Capture the cell that displays the provided text and extract its (x, y) central coordinate. 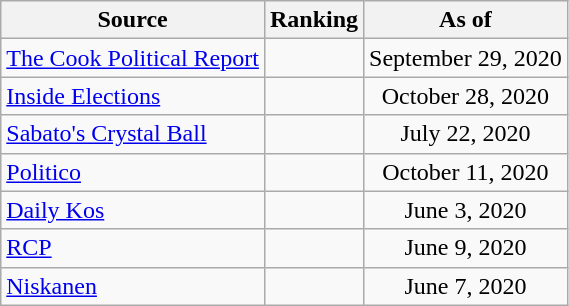
Politico (133, 172)
Inside Elections (133, 96)
June 7, 2020 (466, 286)
Source (133, 20)
September 29, 2020 (466, 58)
October 28, 2020 (466, 96)
Niskanen (133, 286)
The Cook Political Report (133, 58)
Ranking (314, 20)
July 22, 2020 (466, 134)
June 3, 2020 (466, 210)
June 9, 2020 (466, 248)
As of (466, 20)
October 11, 2020 (466, 172)
Sabato's Crystal Ball (133, 134)
RCP (133, 248)
Daily Kos (133, 210)
